Extract the (x, y) coordinate from the center of the cell holding the provided text.  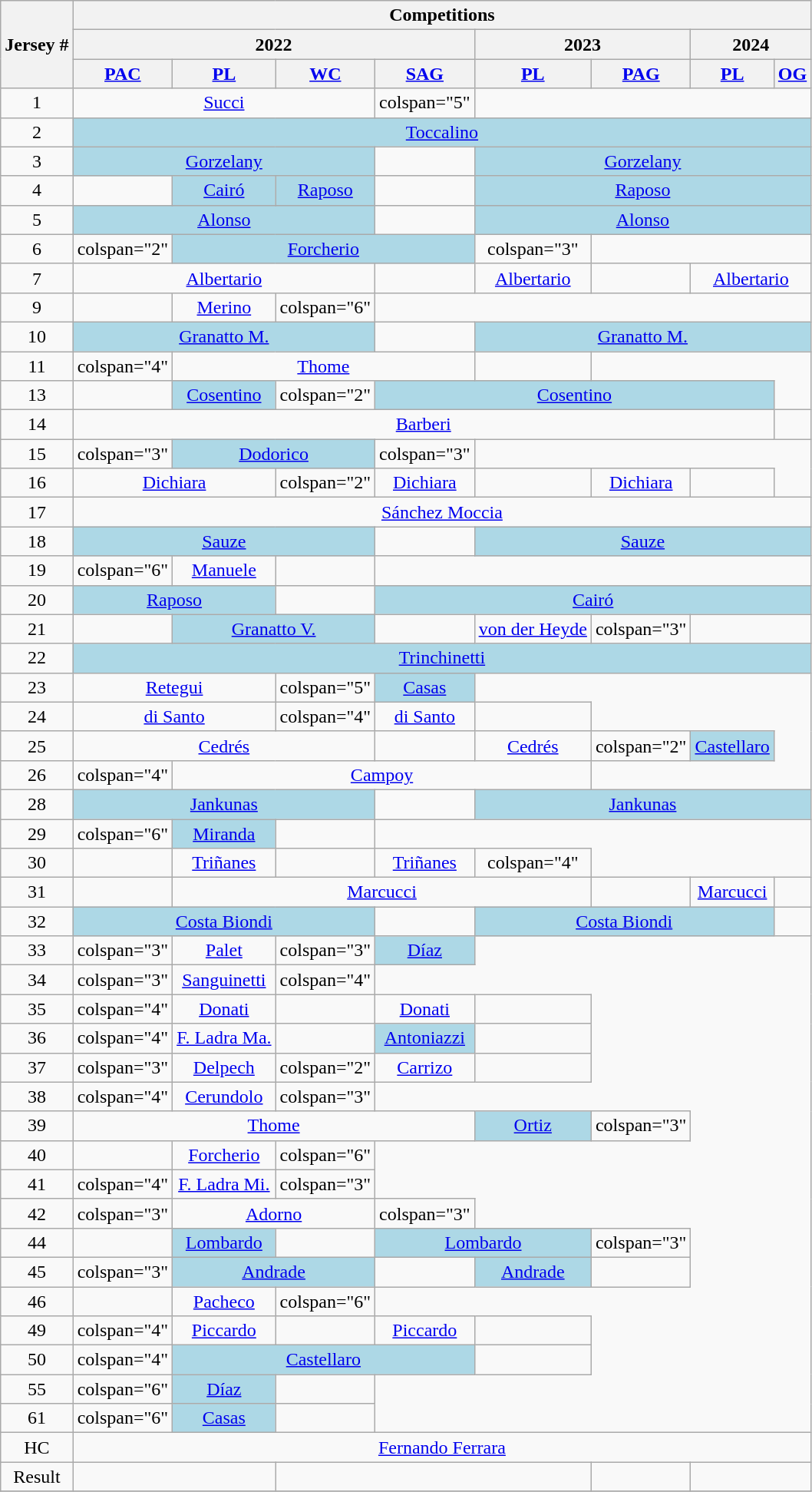
Dodorico (274, 454)
Ortiz (533, 1126)
PAC (123, 74)
Delpech (224, 1067)
19 (37, 571)
2 (37, 132)
44 (37, 1242)
Succi (224, 103)
23 (37, 687)
9 (37, 307)
21 (37, 629)
Trinchinetti (442, 658)
PAG (641, 74)
45 (37, 1272)
2024 (751, 45)
Barberi (424, 425)
Pacheco (224, 1302)
38 (37, 1097)
34 (37, 980)
Toccalino (442, 132)
30 (37, 863)
15 (37, 454)
4 (37, 190)
Adorno (274, 1213)
17 (37, 512)
HC (37, 1447)
5 (37, 220)
26 (37, 775)
Carrizo (425, 1067)
25 (37, 746)
24 (37, 716)
7 (37, 278)
Manuele (224, 571)
22 (37, 658)
SAG (425, 74)
2023 (583, 45)
11 (37, 366)
14 (37, 425)
Merino (224, 307)
40 (37, 1155)
Palet (224, 951)
33 (37, 951)
Retegui (174, 687)
32 (37, 921)
20 (37, 600)
37 (37, 1067)
Sanguinetti (224, 980)
2022 (273, 45)
Competitions (442, 15)
35 (37, 1009)
13 (37, 395)
6 (37, 249)
Result (37, 1477)
Fernando Ferrara (442, 1447)
42 (37, 1213)
F. Ladra Ma. (224, 1038)
39 (37, 1126)
36 (37, 1038)
41 (37, 1184)
46 (37, 1302)
OG (792, 74)
31 (37, 892)
von der Heyde (533, 629)
55 (37, 1389)
1 (37, 103)
Cerundolo (224, 1097)
28 (37, 804)
Granatto V. (274, 629)
29 (37, 833)
F. Ladra Mi. (224, 1184)
18 (37, 541)
49 (37, 1331)
Miranda (224, 833)
50 (37, 1360)
16 (37, 483)
10 (37, 336)
Antoniazzi (425, 1038)
Jersey # (37, 45)
WC (325, 74)
Sánchez Moccia (442, 512)
Campoy (382, 775)
3 (37, 161)
61 (37, 1418)
